Detect which cell encompasses the target text, then output its [x, y] center coordinate. 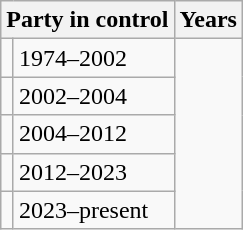
Years [208, 20]
Party in control [88, 20]
2023–present [94, 210]
2012–2023 [94, 172]
2002–2004 [94, 96]
2004–2012 [94, 134]
1974–2002 [94, 58]
